Capture the cell that displays the provided text and extract its (x, y) central coordinate. 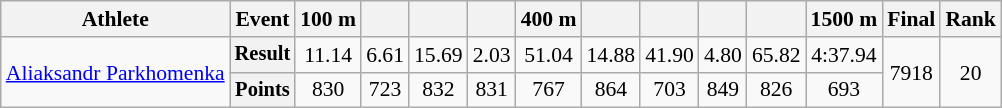
832 (438, 90)
Athlete (116, 19)
100 m (328, 19)
703 (670, 90)
Aliaksandr Parkhomenka (116, 72)
6.61 (385, 55)
41.90 (670, 55)
Event (263, 19)
849 (723, 90)
15.69 (438, 55)
400 m (549, 19)
Final (911, 19)
1500 m (844, 19)
51.04 (549, 55)
14.88 (612, 55)
4.80 (723, 55)
830 (328, 90)
831 (492, 90)
Points (263, 90)
4:37.94 (844, 55)
20 (970, 72)
Rank (970, 19)
723 (385, 90)
767 (549, 90)
864 (612, 90)
11.14 (328, 55)
65.82 (776, 55)
Result (263, 55)
7918 (911, 72)
2.03 (492, 55)
826 (776, 90)
693 (844, 90)
